Detect which cell encompasses the target text, then output its (X, Y) center coordinate. 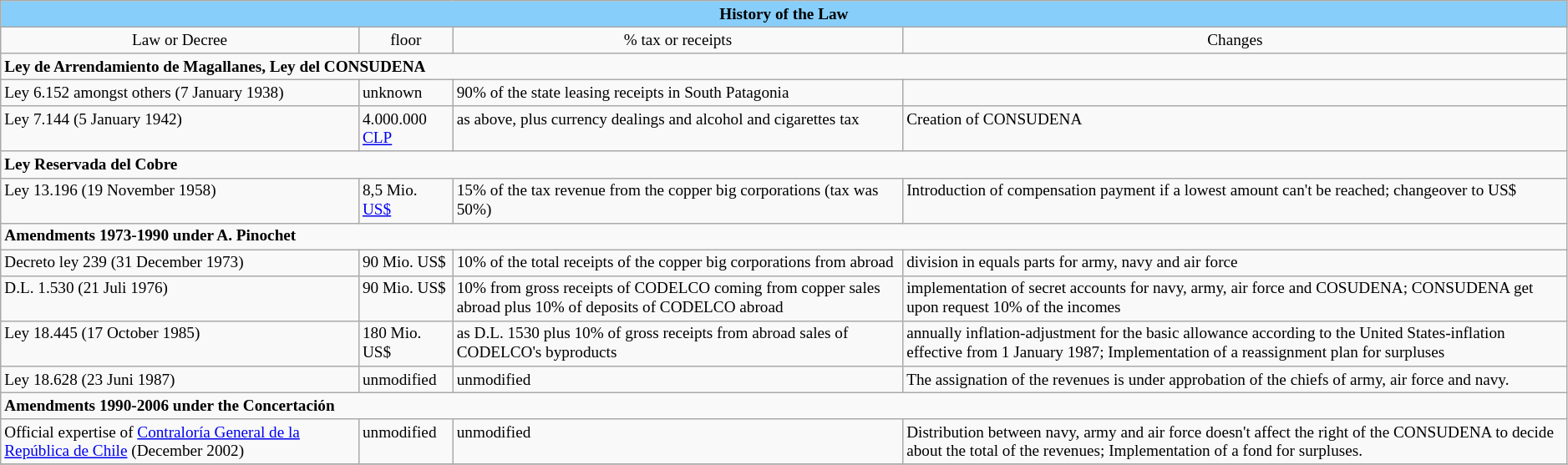
History of the Law (784, 14)
90% of the state leasing receipts in South Patagonia (677, 93)
% tax or receipts (677, 40)
Ley 18.628 (23 Juni 1987) (180, 380)
division in equals parts for army, navy and air force (1235, 263)
implementation of secret accounts for navy, army, air force and COSUDENA; CONSUDENA get upon request 10% of the incomes (1235, 298)
15% of the tax revenue from the copper big corporations (tax was 50%) (677, 200)
Amendments 1973-1990 under A. Pinochet (784, 236)
as D.L. 1530 plus 10% of gross receipts from abroad sales of CODELCO's byproducts (677, 343)
8,5 Mio. US$ (406, 200)
10% of the total receipts of the copper big corporations from abroad (677, 263)
Changes (1235, 40)
as above, plus currency dealings and alcohol and cigarettes tax (677, 129)
Amendments 1990-2006 under the Concertación (784, 406)
Ley 7.144 (5 January 1942) (180, 129)
Decreto ley 239 (31 December 1973) (180, 263)
4.000.000 CLP (406, 129)
180 Mio. US$ (406, 343)
unknown (406, 93)
Official expertise of Contraloría General de la República de Chile (December 2002) (180, 442)
Ley Reservada del Cobre (784, 164)
floor (406, 40)
10% from gross receipts of CODELCO coming from copper sales abroad plus 10% of deposits of CODELCO abroad (677, 298)
D.L. 1.530 (21 Juli 1976) (180, 298)
Introduction of compensation payment if a lowest amount can't be reached; changeover to US$ (1235, 200)
The assignation of the revenues is under approbation of the chiefs of army, air force and navy. (1235, 380)
Ley 18.445 (17 October 1985) (180, 343)
Creation of CONSUDENA (1235, 129)
Ley 13.196 (19 November 1958) (180, 200)
Law or Decree (180, 40)
Ley 6.152 amongst others (7 January 1938) (180, 93)
Ley de Arrendamiento de Magallanes, Ley del CONSUDENA (784, 67)
